Extract the (x, y) coordinate from the center of the cell holding the provided text.  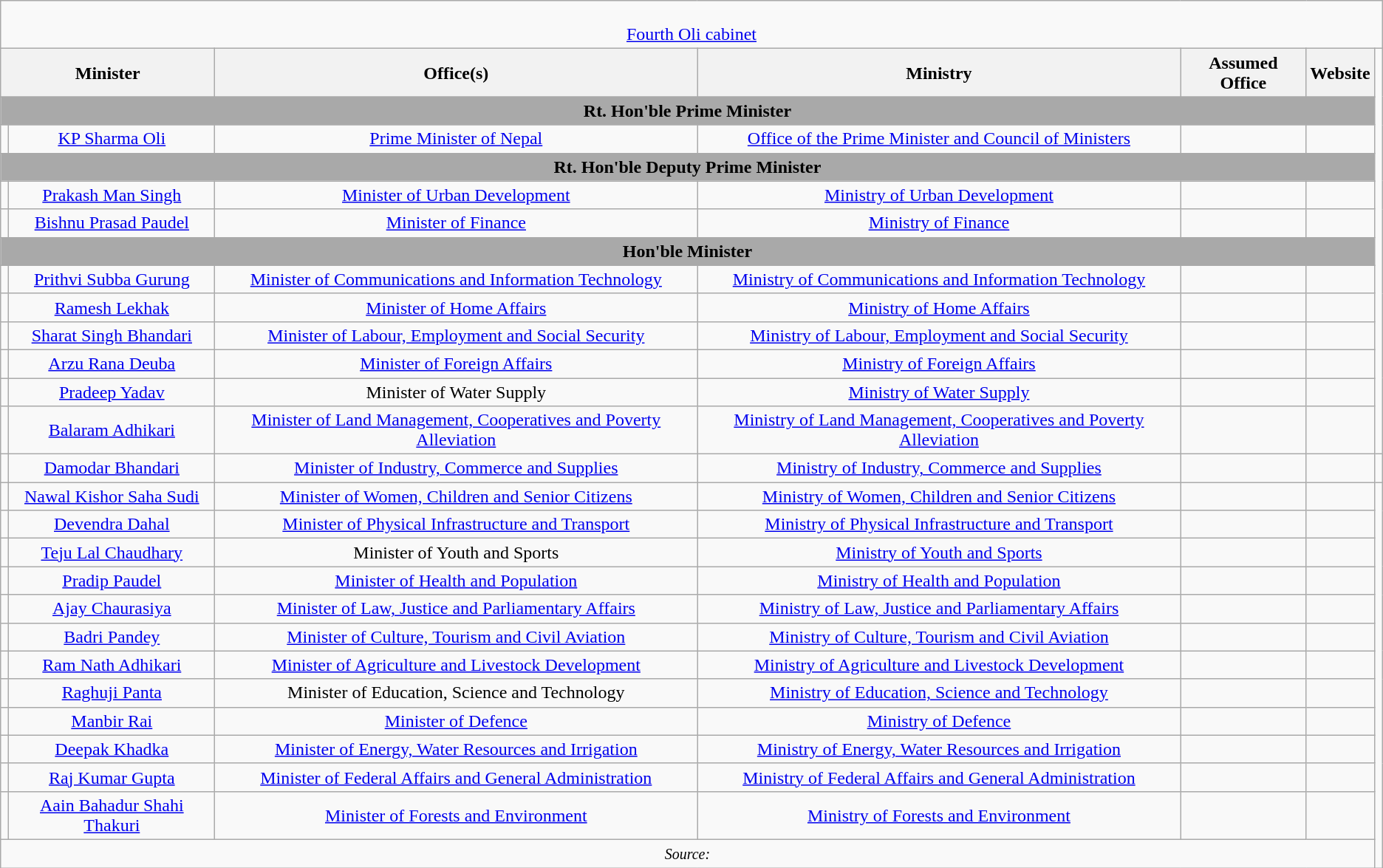
Minister of Law, Justice and Parliamentary Affairs (457, 609)
Minister of Home Affairs (457, 307)
Ministry of Water Supply (939, 392)
Minister of Agriculture and Livestock Development (457, 665)
Ministry of Urban Development (939, 195)
Arzu Rana Deuba (112, 363)
Ministry of Physical Infrastructure and Transport (939, 524)
Teju Lal Chaudhary (112, 553)
Badri Pandey (112, 637)
Minister of Urban Development (457, 195)
Ministry of Law, Justice and Parliamentary Affairs (939, 609)
Ajay Chaurasiya (112, 609)
Ministry of Defence (939, 721)
Prakash Man Singh (112, 195)
Ministry of Agriculture and Livestock Development (939, 665)
Minister of Forests and Environment (457, 816)
Ministry of Federal Affairs and General Administration (939, 777)
Raghuji Panta (112, 693)
Prime Minister of Nepal (457, 139)
Prithvi Subba Gurung (112, 279)
Minister of Women, Children and Senior Citizens (457, 496)
Minister of Defence (457, 721)
Minister (108, 72)
Minister of Youth and Sports (457, 553)
Minister of Physical Infrastructure and Transport (457, 524)
Raj Kumar Gupta (112, 777)
Aain Bahadur Shahi Thakuri (112, 816)
Pradip Paudel (112, 581)
Minister of Labour, Employment and Social Security (457, 335)
Fourth Oli cabinet (691, 25)
Ministry of Women, Children and Senior Citizens (939, 496)
Hon'ble Minister (687, 251)
Ministry of Culture, Tourism and Civil Aviation (939, 637)
Ministry of Health and Population (939, 581)
Ministry of Home Affairs (939, 307)
Assumed Office (1243, 72)
Website (1340, 72)
Office of the Prime Minister and Council of Ministers (939, 139)
Minister of Health and Population (457, 581)
Ministry of Finance (939, 223)
Minister of Culture, Tourism and Civil Aviation (457, 637)
Source: (687, 853)
Rt. Hon'ble Deputy Prime Minister (687, 167)
Nawal Kishor Saha Sudi (112, 496)
Ministry of Energy, Water Resources and Irrigation (939, 749)
Deepak Khadka (112, 749)
Office(s) (457, 72)
Minister of Foreign Affairs (457, 363)
Minister of Water Supply (457, 392)
Ministry of Education, Science and Technology (939, 693)
Damodar Bhandari (112, 468)
Ram Nath Adhikari (112, 665)
Ramesh Lekhak (112, 307)
Pradeep Yadav (112, 392)
Minister of Industry, Commerce and Supplies (457, 468)
Minister of Energy, Water Resources and Irrigation (457, 749)
Minister of Land Management, Cooperatives and Poverty Alleviation (457, 430)
Ministry of Foreign Affairs (939, 363)
Ministry of Youth and Sports (939, 553)
Ministry of Land Management, Cooperatives and Poverty Alleviation (939, 430)
Minister of Education, Science and Technology (457, 693)
Ministry of Communications and Information Technology (939, 279)
Sharat Singh Bhandari (112, 335)
Ministry (939, 72)
Ministry of Labour, Employment and Social Security (939, 335)
Ministry of Industry, Commerce and Supplies (939, 468)
Balaram Adhikari (112, 430)
Minister of Communications and Information Technology (457, 279)
Rt. Hon'ble Prime Minister (687, 111)
Devendra Dahal (112, 524)
KP Sharma Oli (112, 139)
Ministry of Forests and Environment (939, 816)
Minister of Finance (457, 223)
Minister of Federal Affairs and General Administration (457, 777)
Manbir Rai (112, 721)
Bishnu Prasad Paudel (112, 223)
